Output the [x, y] coordinate of the center of the cell containing the given text.  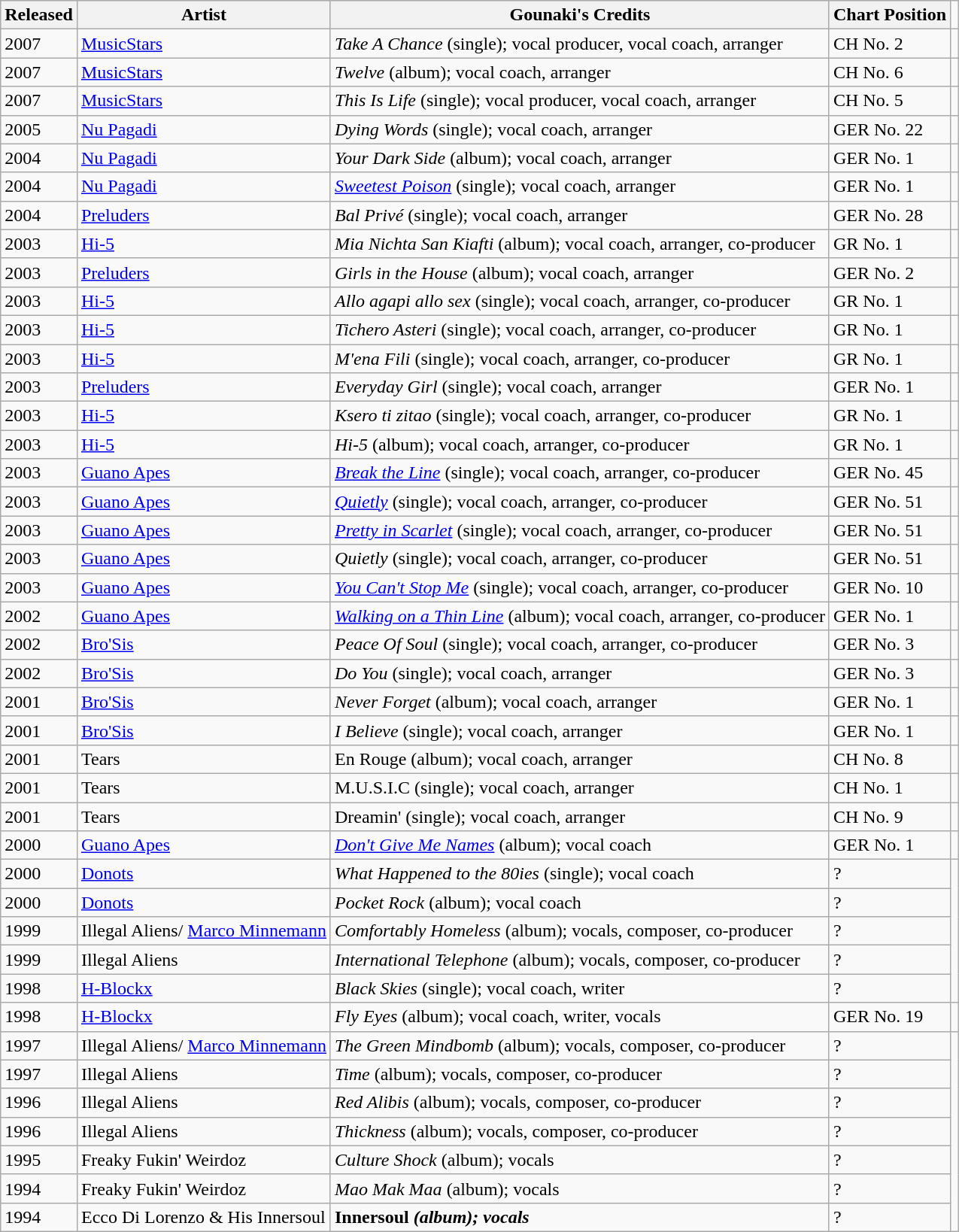
Fly Eyes (album); vocal coach, writer, vocals [579, 1017]
International Telephone (album); vocals, composer, co-producer [579, 960]
Red Alibis (album); vocals, composer, co-producer [579, 1103]
GER No. 2 [889, 272]
Culture Shock (album); vocals [579, 1160]
En Rouge (album); vocal coach, arranger [579, 759]
Everyday Girl (single); vocal coach, arranger [579, 387]
Allo agapi allo sex (single); vocal coach, arranger, co-producer [579, 301]
CH No. 5 [889, 101]
Peace Of Soul (single); vocal coach, arranger, co-producer [579, 645]
Thickness (album); vocals, composer, co-producer [579, 1131]
GER No. 19 [889, 1017]
Dreamin' (single); vocal coach, arranger [579, 816]
Dying Words (single); vocal coach, arranger [579, 129]
Your Dark Side (album); vocal coach, arranger [579, 158]
Chart Position [889, 15]
Ksero ti zitao (single); vocal coach, arranger, co-producer [579, 416]
1995 [39, 1160]
GER No. 28 [889, 215]
Pretty in Scarlet (single); vocal coach, arranger, co-producer [579, 530]
Bal Privé (single); vocal coach, arranger [579, 215]
Gounaki's Credits [579, 15]
Tichero Asteri (single); vocal coach, arranger, co-producer [579, 329]
CH No. 8 [889, 759]
You Can't Stop Me (single); vocal coach, arranger, co-producer [579, 587]
M'ena Fili (single); vocal coach, arranger, co-producer [579, 359]
Take A Chance (single); vocal producer, vocal coach, arranger [579, 44]
Don't Give Me Names (album); vocal coach [579, 845]
Ecco Di Lorenzo & His Innersoul [203, 1217]
CH No. 6 [889, 72]
Mao Mak Maa (album); vocals [579, 1188]
Artist [203, 15]
Sweetest Poison (single); vocal coach, arranger [579, 187]
The Green Mindbomb (album); vocals, composer, co-producer [579, 1045]
Twelve (album); vocal coach, arranger [579, 72]
Mia Nichta San Kiafti (album); vocal coach, arranger, co-producer [579, 244]
Released [39, 15]
Never Forget (album); vocal coach, arranger [579, 702]
GER No. 45 [889, 473]
GER No. 10 [889, 587]
This Is Life (single); vocal producer, vocal coach, arranger [579, 101]
Pocket Rock (album); vocal coach [579, 903]
Time (album); vocals, composer, co-producer [579, 1074]
Black Skies (single); vocal coach, writer [579, 988]
CH No. 1 [889, 787]
Do You (single); vocal coach, arranger [579, 673]
I Believe (single); vocal coach, arranger [579, 730]
GER No. 22 [889, 129]
Break the Line (single); vocal coach, arranger, co-producer [579, 473]
2005 [39, 129]
CH No. 9 [889, 816]
CH No. 2 [889, 44]
Innersoul (album); vocals [579, 1217]
Comfortably Homeless (album); vocals, composer, co-producer [579, 931]
Girls in the House (album); vocal coach, arranger [579, 272]
Walking on a Thin Line (album); vocal coach, arranger, co-producer [579, 616]
Hi-5 (album); vocal coach, arranger, co-producer [579, 445]
M.U.S.I.C (single); vocal coach, arranger [579, 787]
What Happened to the 80ies (single); vocal coach [579, 874]
